Extract the [x, y] coordinate from the center of the cell holding the provided text.  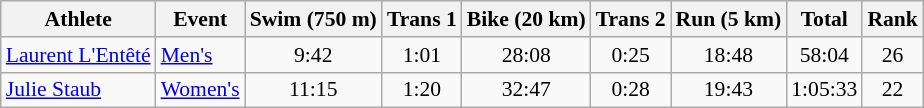
Total [824, 19]
Rank [892, 19]
Swim (750 m) [314, 19]
32:47 [526, 90]
Trans 1 [422, 19]
Trans 2 [631, 19]
Julie Staub [78, 90]
19:43 [729, 90]
18:48 [729, 55]
26 [892, 55]
1:01 [422, 55]
Run (5 km) [729, 19]
Laurent L'Entêté [78, 55]
Bike (20 km) [526, 19]
28:08 [526, 55]
1:20 [422, 90]
Women's [200, 90]
9:42 [314, 55]
22 [892, 90]
58:04 [824, 55]
1:05:33 [824, 90]
11:15 [314, 90]
0:28 [631, 90]
0:25 [631, 55]
Athlete [78, 19]
Men's [200, 55]
Event [200, 19]
